Provide the [X, Y] coordinate of the cell's center where the given text is located.  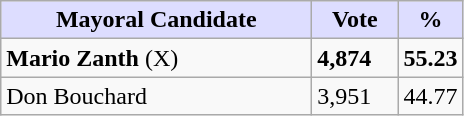
Vote [355, 20]
4,874 [355, 58]
Mario Zanth (X) [156, 58]
Don Bouchard [156, 96]
Mayoral Candidate [156, 20]
% [430, 20]
44.77 [430, 96]
3,951 [355, 96]
55.23 [430, 58]
